Return (X, Y) of the center of cell containing provided text 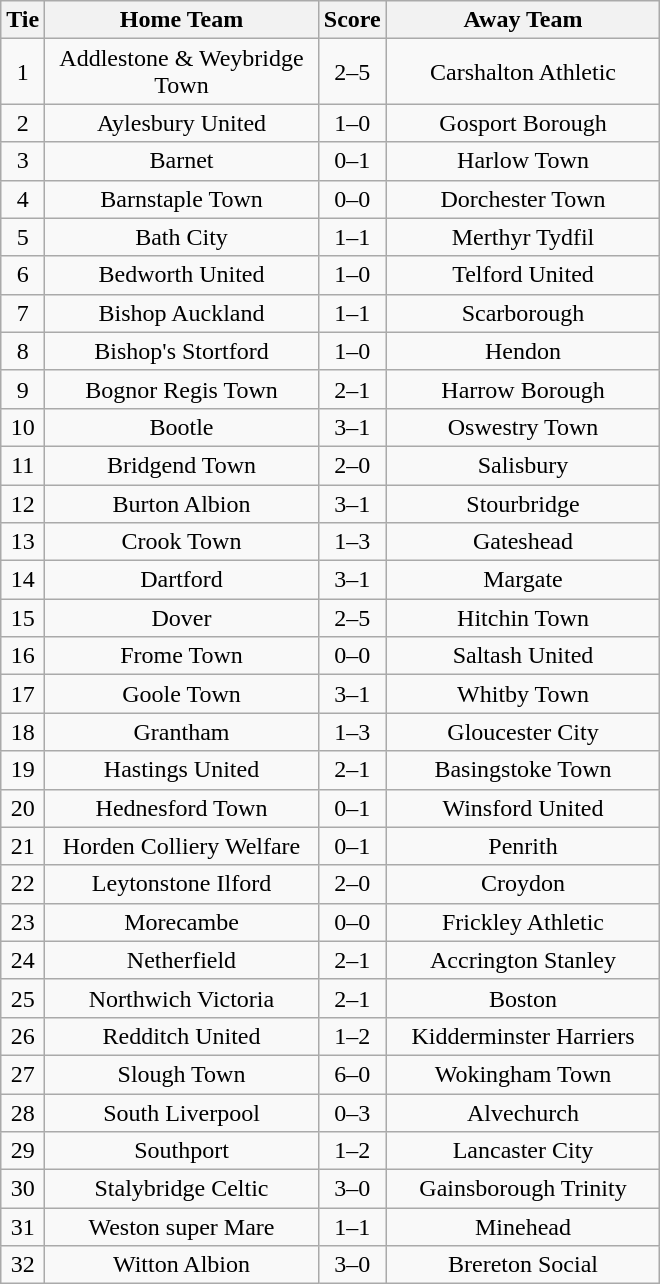
Away Team (523, 20)
Bishop's Stortford (182, 351)
Dover (182, 618)
Wokingham Town (523, 1074)
Morecambe (182, 922)
2 (23, 123)
Gloucester City (523, 732)
Lancaster City (523, 1151)
12 (23, 503)
30 (23, 1189)
22 (23, 884)
Weston super Mare (182, 1227)
Scarborough (523, 313)
15 (23, 618)
Tie (23, 20)
Margate (523, 580)
Bognor Regis Town (182, 389)
23 (23, 922)
Barnstaple Town (182, 199)
1 (23, 72)
Hednesford Town (182, 808)
Harlow Town (523, 161)
31 (23, 1227)
Dartford (182, 580)
26 (23, 1036)
Saltash United (523, 656)
Gainsborough Trinity (523, 1189)
32 (23, 1265)
29 (23, 1151)
25 (23, 998)
11 (23, 465)
Home Team (182, 20)
Bridgend Town (182, 465)
Northwich Victoria (182, 998)
Addlestone & Weybridge Town (182, 72)
5 (23, 237)
Southport (182, 1151)
Bishop Auckland (182, 313)
Kidderminster Harriers (523, 1036)
6 (23, 275)
Bath City (182, 237)
Boston (523, 998)
Oswestry Town (523, 427)
Aylesbury United (182, 123)
Stalybridge Celtic (182, 1189)
14 (23, 580)
Whitby Town (523, 694)
Score (352, 20)
Carshalton Athletic (523, 72)
Frome Town (182, 656)
Crook Town (182, 542)
Hitchin Town (523, 618)
20 (23, 808)
Alvechurch (523, 1113)
Telford United (523, 275)
8 (23, 351)
Gateshead (523, 542)
21 (23, 846)
Dorchester Town (523, 199)
Slough Town (182, 1074)
10 (23, 427)
South Liverpool (182, 1113)
Basingstoke Town (523, 770)
18 (23, 732)
Harrow Borough (523, 389)
Redditch United (182, 1036)
Leytonstone Ilford (182, 884)
Hastings United (182, 770)
Goole Town (182, 694)
4 (23, 199)
27 (23, 1074)
Grantham (182, 732)
16 (23, 656)
Minehead (523, 1227)
Merthyr Tydfil (523, 237)
Bootle (182, 427)
Witton Albion (182, 1265)
Horden Colliery Welfare (182, 846)
0–3 (352, 1113)
19 (23, 770)
Barnet (182, 161)
Frickley Athletic (523, 922)
Bedworth United (182, 275)
Penrith (523, 846)
Stourbridge (523, 503)
Burton Albion (182, 503)
Netherfield (182, 960)
Hendon (523, 351)
Salisbury (523, 465)
Gosport Borough (523, 123)
13 (23, 542)
17 (23, 694)
Accrington Stanley (523, 960)
28 (23, 1113)
Croydon (523, 884)
9 (23, 389)
6–0 (352, 1074)
3 (23, 161)
Winsford United (523, 808)
24 (23, 960)
Brereton Social (523, 1265)
7 (23, 313)
